Find where the given text appears and provide that cell's center as [x, y] coordinate. 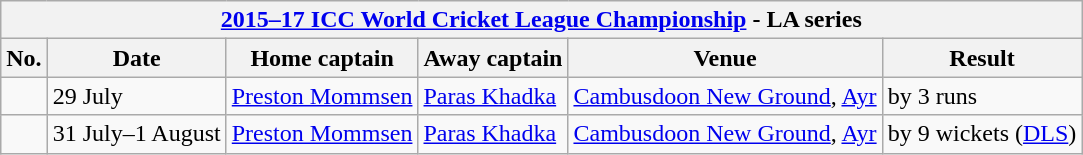
by 9 wickets (DLS) [982, 134]
2015–17 ICC World Cricket League Championship - LA series [542, 20]
29 July [136, 96]
Venue [725, 58]
No. [24, 58]
Date [136, 58]
Result [982, 58]
31 July–1 August [136, 134]
Home captain [322, 58]
Away captain [493, 58]
by 3 runs [982, 96]
